Pinpoint the cell where the given text exists, returning its [x, y] midpoint coordinate. 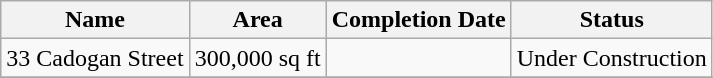
Area [258, 20]
Completion Date [418, 20]
Status [612, 20]
300,000 sq ft [258, 58]
Under Construction [612, 58]
33 Cadogan Street [95, 58]
Name [95, 20]
